Output the [X, Y] coordinate of the center of the cell containing the given text.  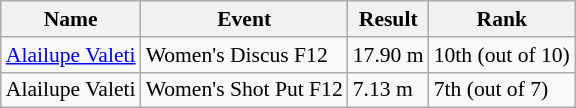
Women's Discus F12 [244, 55]
7th (out of 7) [502, 90]
Result [388, 19]
Name [71, 19]
Event [244, 19]
17.90 m [388, 55]
Women's Shot Put F12 [244, 90]
10th (out of 10) [502, 55]
Rank [502, 19]
7.13 m [388, 90]
